Identify which cell holds the provided text, then report its (x, y) central coordinate. 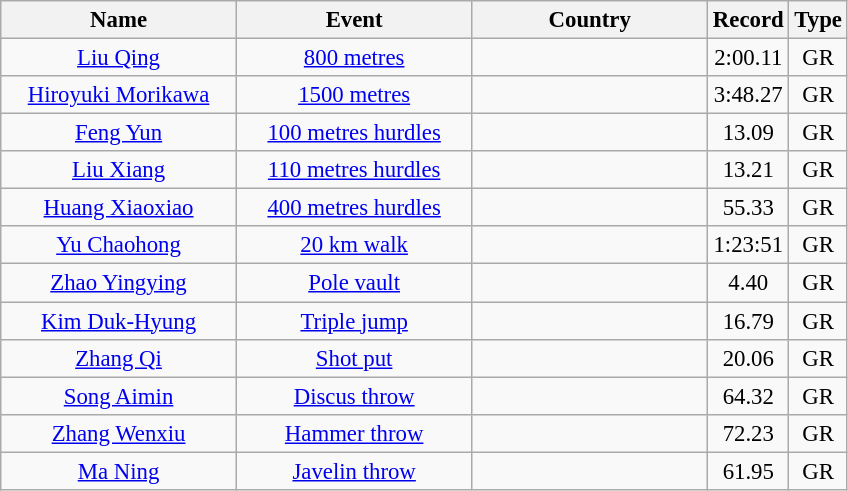
Javelin throw (354, 471)
Liu Xiang (119, 170)
Liu Qing (119, 58)
1500 metres (354, 95)
13.09 (748, 133)
800 metres (354, 58)
4.40 (748, 283)
72.23 (748, 433)
Name (119, 20)
16.79 (748, 321)
2:00.11 (748, 58)
55.33 (748, 208)
20.06 (748, 358)
64.32 (748, 396)
Ma Ning (119, 471)
Huang Xiaoxiao (119, 208)
Hiroyuki Morikawa (119, 95)
Discus throw (354, 396)
Event (354, 20)
100 metres hurdles (354, 133)
Country (590, 20)
Zhao Yingying (119, 283)
400 metres hurdles (354, 208)
Zhang Wenxiu (119, 433)
Hammer throw (354, 433)
3:48.27 (748, 95)
Triple jump (354, 321)
61.95 (748, 471)
Feng Yun (119, 133)
Record (748, 20)
110 metres hurdles (354, 170)
13.21 (748, 170)
20 km walk (354, 245)
Pole vault (354, 283)
Yu Chaohong (119, 245)
Shot put (354, 358)
Zhang Qi (119, 358)
1:23:51 (748, 245)
Song Aimin (119, 396)
Kim Duk-Hyung (119, 321)
Type (818, 20)
